Find where the given text appears and provide that cell's center as (X, Y) coordinate. 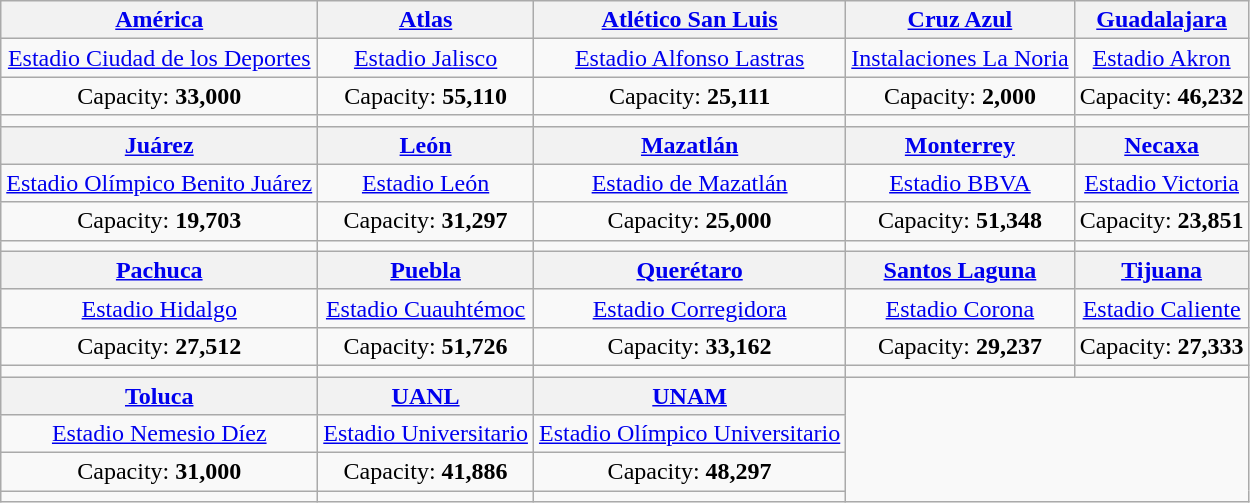
Toluca (160, 395)
Capacity: 51,348 (960, 221)
Capacity: 33,162 (689, 346)
Estadio Akron (1162, 58)
Instalaciones La Noria (960, 58)
Santos Laguna (960, 270)
Atlético San Luis (689, 20)
Capacity: 41,886 (426, 472)
Necaxa (1162, 145)
Guadalajara (1162, 20)
Monterrey (960, 145)
Atlas (426, 20)
Estadio Olímpico Benito Juárez (160, 183)
Estadio Olímpico Universitario (689, 434)
Capacity: 55,110 (426, 96)
América (160, 20)
Capacity: 29,237 (960, 346)
Pachuca (160, 270)
Estadio Ciudad de los Deportes (160, 58)
León (426, 145)
UNAM (689, 395)
Mazatlán (689, 145)
Estadio Caliente (1162, 308)
Capacity: 48,297 (689, 472)
Juárez (160, 145)
Capacity: 25,111 (689, 96)
Estadio Cuauhtémoc (426, 308)
Capacity: 27,512 (160, 346)
UANL (426, 395)
Capacity: 46,232 (1162, 96)
Puebla (426, 270)
Capacity: 25,000 (689, 221)
Tijuana (1162, 270)
Estadio León (426, 183)
Capacity: 23,851 (1162, 221)
Capacity: 31,297 (426, 221)
Estadio Corregidora (689, 308)
Estadio Alfonso Lastras (689, 58)
Estadio de Mazatlán (689, 183)
Capacity: 2,000 (960, 96)
Estadio BBVA (960, 183)
Capacity: 33,000 (160, 96)
Capacity: 19,703 (160, 221)
Capacity: 31,000 (160, 472)
Estadio Nemesio Díez (160, 434)
Estadio Hidalgo (160, 308)
Querétaro (689, 270)
Estadio Victoria (1162, 183)
Estadio Universitario (426, 434)
Cruz Azul (960, 20)
Estadio Jalisco (426, 58)
Estadio Corona (960, 308)
Capacity: 27,333 (1162, 346)
Capacity: 51,726 (426, 346)
